Detect which cell encompasses the target text, then output its [x, y] center coordinate. 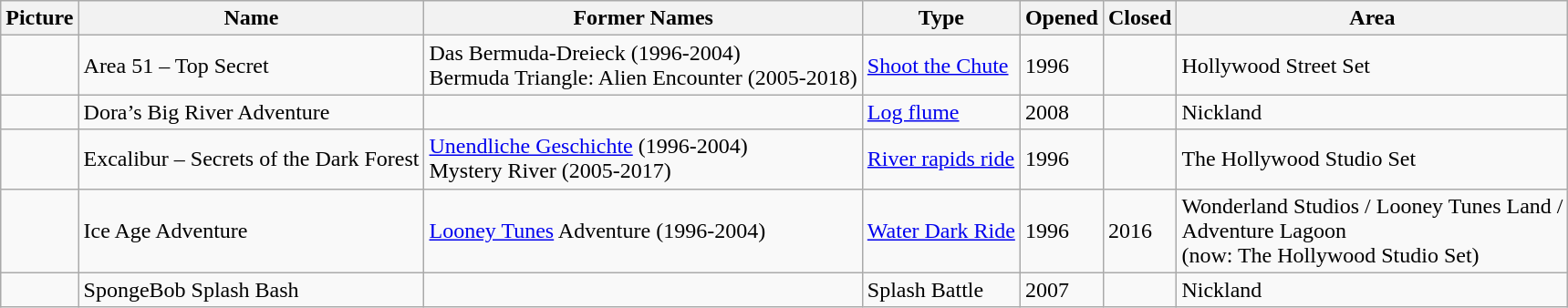
Das Bermuda-Dreieck (1996-2004)Bermuda Triangle: Alien Encounter (2005-2018) [643, 66]
Excalibur – Secrets of the Dark Forest [252, 159]
Water Dark Ride [941, 231]
2007 [1062, 290]
Hollywood Street Set [1372, 66]
SpongeBob Splash Bash [252, 290]
Area 51 – Top Secret [252, 66]
Unendliche Geschichte (1996-2004)Mystery River (2005-2017) [643, 159]
Splash Battle [941, 290]
2016 [1139, 231]
Ice Age Adventure [252, 231]
Former Names [643, 18]
Log flume [941, 112]
Wonderland Studios / Looney Tunes Land /Adventure Lagoon(now: The Hollywood Studio Set) [1372, 231]
Shoot the Chute [941, 66]
The Hollywood Studio Set [1372, 159]
Looney Tunes Adventure (1996-2004) [643, 231]
Opened [1062, 18]
River rapids ride [941, 159]
2008 [1062, 112]
Dora’s Big River Adventure [252, 112]
Type [941, 18]
Closed [1139, 18]
Name [252, 18]
Picture [40, 18]
Area [1372, 18]
